Scan for the cell matching the given text and deliver its [x, y] coordinate at center. 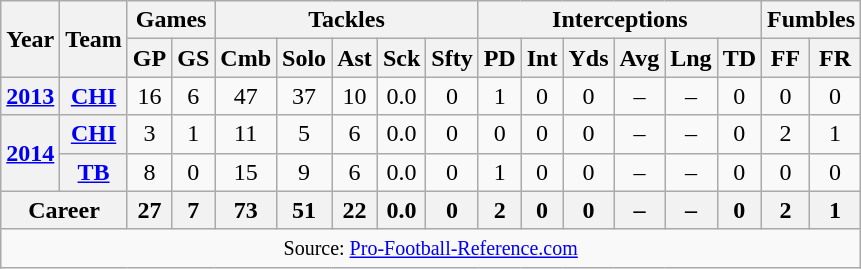
7 [194, 210]
Yds [588, 58]
FF [786, 58]
11 [246, 134]
Games [170, 20]
47 [246, 96]
10 [355, 96]
TD [739, 58]
Fumbles [812, 20]
8 [149, 172]
Interceptions [620, 20]
22 [355, 210]
5 [304, 134]
51 [304, 210]
Sfty [452, 58]
37 [304, 96]
Lng [691, 58]
27 [149, 210]
PD [500, 58]
Int [542, 58]
Year [30, 39]
73 [246, 210]
Source: Pro-Football-Reference.com [431, 248]
FR [834, 58]
GP [149, 58]
3 [149, 134]
GS [194, 58]
9 [304, 172]
Ast [355, 58]
Tackles [346, 20]
2013 [30, 96]
Cmb [246, 58]
16 [149, 96]
TB [94, 172]
Sck [401, 58]
Team [94, 39]
2014 [30, 153]
Avg [640, 58]
Career [64, 210]
Solo [304, 58]
15 [246, 172]
